For the text-containing cell, return its midpoint in (x, y) coordinate format. 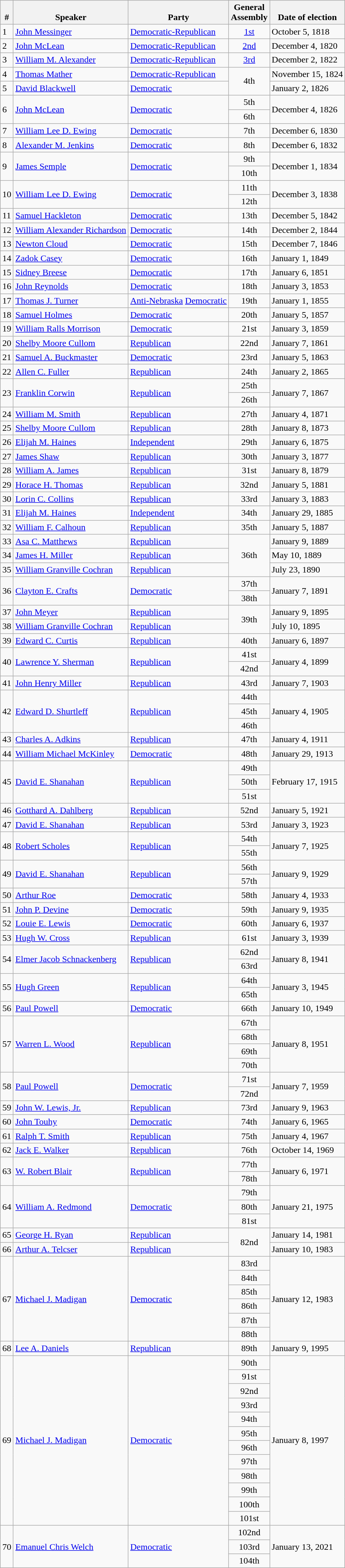
January 21, 1975 (307, 1207)
90th (249, 1363)
William Ralls Morrison (71, 329)
83rd (249, 1263)
January 8, 1997 (307, 1440)
52 (7, 924)
104th (249, 1561)
102nd (249, 1532)
29 (7, 485)
January 4, 1899 (307, 662)
Horace H. Thomas (71, 485)
William A. Redmond (71, 1207)
January 5, 1887 (307, 527)
95th (249, 1433)
6 (7, 109)
January 14, 1981 (307, 1235)
Speaker (71, 13)
January 12, 1983 (307, 1299)
December 2, 1822 (307, 60)
87th (249, 1320)
George H. Ryan (71, 1235)
January 8, 1951 (307, 1044)
59 (7, 1108)
18th (249, 286)
46th (249, 725)
Anti-Nebraska Democratic (179, 301)
December 5, 1842 (307, 216)
December 4, 1820 (307, 46)
17th (249, 272)
40th (249, 640)
98th (249, 1476)
61st (249, 938)
27th (249, 414)
19 (7, 329)
6th (249, 116)
Ralph T. Smith (71, 1136)
January 5, 1863 (307, 357)
34 (7, 555)
January 7, 1959 (307, 1086)
66 (7, 1249)
4 (7, 74)
8th (249, 145)
January 6, 1851 (307, 272)
27 (7, 456)
John Touhy (71, 1122)
65th (249, 994)
58 (7, 1086)
January 3, 1853 (307, 286)
76th (249, 1150)
January 4, 1911 (307, 740)
January 5, 1881 (307, 485)
12 (7, 230)
88th (249, 1334)
35 (7, 570)
February 17, 1915 (307, 782)
January 3, 1877 (307, 456)
W. Robert Blair (71, 1171)
42nd (249, 669)
January 6, 1897 (307, 640)
Elmer Jacob Schnackenberg (71, 959)
28 (7, 471)
January 1, 1849 (307, 258)
37 (7, 612)
24th (249, 371)
January 9, 1963 (307, 1108)
John Reynolds (71, 286)
46 (7, 810)
Date of election (307, 13)
1 (7, 32)
January 9, 1995 (307, 1349)
36 (7, 591)
69th (249, 1051)
8 (7, 145)
1st (249, 32)
51 (7, 910)
John W. Lewis, Jr. (71, 1108)
January 7, 1861 (307, 343)
Zadok Casey (71, 258)
84th (249, 1277)
7 (7, 131)
75th (249, 1136)
17 (7, 301)
Emanuel Chris Welch (71, 1546)
James Semple (71, 166)
January 8, 1941 (307, 959)
10 (7, 194)
July 10, 1895 (307, 626)
44 (7, 754)
62 (7, 1150)
Arthur A. Telcser (71, 1249)
November 15, 1824 (307, 74)
January 4, 1933 (307, 895)
Alexander M. Jenkins (71, 145)
33rd (249, 499)
77th (249, 1164)
26th (249, 400)
20th (249, 315)
49th (249, 768)
5th (249, 102)
January 5, 1921 (307, 810)
34th (249, 513)
47th (249, 740)
78th (249, 1179)
72nd (249, 1093)
99th (249, 1490)
44th (249, 697)
56 (7, 1009)
5 (7, 88)
28th (249, 428)
December 2, 1844 (307, 230)
10th (249, 173)
Edward D. Shurtleff (71, 711)
7th (249, 131)
3rd (249, 60)
68th (249, 1037)
62nd (249, 952)
January 9, 1929 (307, 874)
80th (249, 1207)
December 4, 1826 (307, 109)
67th (249, 1023)
38 (7, 626)
30th (249, 456)
58th (249, 895)
Samuel Holmes (71, 315)
60 (7, 1122)
GeneralAssembly (249, 13)
Lorin C. Collins (71, 499)
41 (7, 683)
31 (7, 513)
71st (249, 1079)
14 (7, 258)
96th (249, 1447)
Sidney Breese (71, 272)
January 2, 1826 (307, 88)
Robert Scholes (71, 846)
January 2, 1865 (307, 371)
16 (7, 286)
23rd (249, 357)
Gotthard A. Dahlberg (71, 810)
61 (7, 1136)
January 3, 1945 (307, 987)
May 10, 1889 (307, 555)
January 9, 1935 (307, 910)
13th (249, 216)
January 6, 1875 (307, 442)
86th (249, 1306)
Franklin Corwin (71, 392)
94th (249, 1419)
20 (7, 343)
31st (249, 471)
Samuel Hackleton (71, 216)
Hugh Green (71, 987)
January 7, 1867 (307, 392)
January 4, 1871 (307, 414)
57th (249, 881)
Asa C. Matthews (71, 541)
39 (7, 640)
45th (249, 711)
July 23, 1890 (307, 570)
41st (249, 655)
January 10, 1949 (307, 1009)
January 3, 1883 (307, 499)
50th (249, 782)
Arthur Roe (71, 895)
January 6, 1937 (307, 924)
85th (249, 1292)
January 3, 1859 (307, 329)
Allen C. Fuller (71, 371)
January 9, 1889 (307, 541)
68 (7, 1349)
22 (7, 371)
73rd (249, 1108)
63 (7, 1171)
70 (7, 1546)
Jack E. Walker (71, 1150)
97th (249, 1462)
William M. Smith (71, 414)
January 1, 1855 (307, 301)
Party (179, 13)
James H. Miller (71, 555)
101st (249, 1518)
January 7, 1925 (307, 846)
4th (249, 81)
52nd (249, 810)
19th (249, 301)
Louie E. Lewis (71, 924)
56th (249, 867)
January 3, 1939 (307, 938)
33 (7, 541)
October 5, 1818 (307, 32)
11th (249, 187)
70th (249, 1065)
64th (249, 980)
65 (7, 1235)
54th (249, 838)
January 3, 1923 (307, 824)
64 (7, 1207)
William Michael McKinley (71, 754)
60th (249, 924)
15th (249, 244)
Lawrence Y. Sherman (71, 662)
January 13, 2021 (307, 1546)
53rd (249, 824)
Edward C. Curtis (71, 640)
51st (249, 796)
Thomas Mather (71, 74)
Newton Cloud (71, 244)
January 4, 1967 (307, 1136)
January 29, 1885 (307, 513)
82nd (249, 1242)
December 7, 1846 (307, 244)
37th (249, 584)
36th (249, 555)
25th (249, 385)
3 (7, 60)
91st (249, 1377)
18 (7, 315)
Samuel A. Buckmaster (71, 357)
9 (7, 166)
January 4, 1905 (307, 711)
Charles A. Adkins (71, 740)
55 (7, 987)
63rd (249, 966)
December 6, 1832 (307, 145)
30 (7, 499)
48th (249, 754)
45 (7, 782)
24 (7, 414)
January 10, 1983 (307, 1249)
92nd (249, 1391)
January 7, 1891 (307, 591)
January 7, 1903 (307, 683)
December 6, 1830 (307, 131)
32 (7, 527)
January 9, 1895 (307, 612)
40 (7, 662)
Thomas J. Turner (71, 301)
January 6, 1965 (307, 1122)
2nd (249, 46)
15 (7, 272)
January 29, 1913 (307, 754)
29th (249, 442)
9th (249, 159)
Hugh W. Cross (71, 938)
21 (7, 357)
89th (249, 1349)
53 (7, 938)
54 (7, 959)
January 8, 1879 (307, 471)
David Blackwell (71, 88)
35th (249, 527)
12th (249, 202)
79th (249, 1193)
13 (7, 244)
William F. Calhoun (71, 527)
December 3, 1838 (307, 194)
57 (7, 1044)
25 (7, 428)
John P. Devine (71, 910)
John Messinger (71, 32)
January 6, 1971 (307, 1171)
James Shaw (71, 456)
38th (249, 598)
32nd (249, 485)
81st (249, 1221)
50 (7, 895)
43rd (249, 683)
103rd (249, 1546)
74th (249, 1122)
43 (7, 740)
69 (7, 1440)
December 1, 1834 (307, 166)
Clayton E. Crafts (71, 591)
Lee A. Daniels (71, 1349)
42 (7, 711)
93rd (249, 1405)
2 (7, 46)
Warren L. Wood (71, 1044)
26 (7, 442)
47 (7, 824)
66th (249, 1009)
William A. James (71, 471)
59th (249, 910)
William Alexander Richardson (71, 230)
John Meyer (71, 612)
October 14, 1969 (307, 1150)
23 (7, 392)
William M. Alexander (71, 60)
21st (249, 329)
16th (249, 258)
January 8, 1873 (307, 428)
January 5, 1857 (307, 315)
14th (249, 230)
11 (7, 216)
48 (7, 846)
49 (7, 874)
22nd (249, 343)
67 (7, 1299)
100th (249, 1504)
John Henry Miller (71, 683)
55th (249, 853)
# (7, 13)
39th (249, 619)
